Find where the given text appears and provide that cell's center as (X, Y) coordinate. 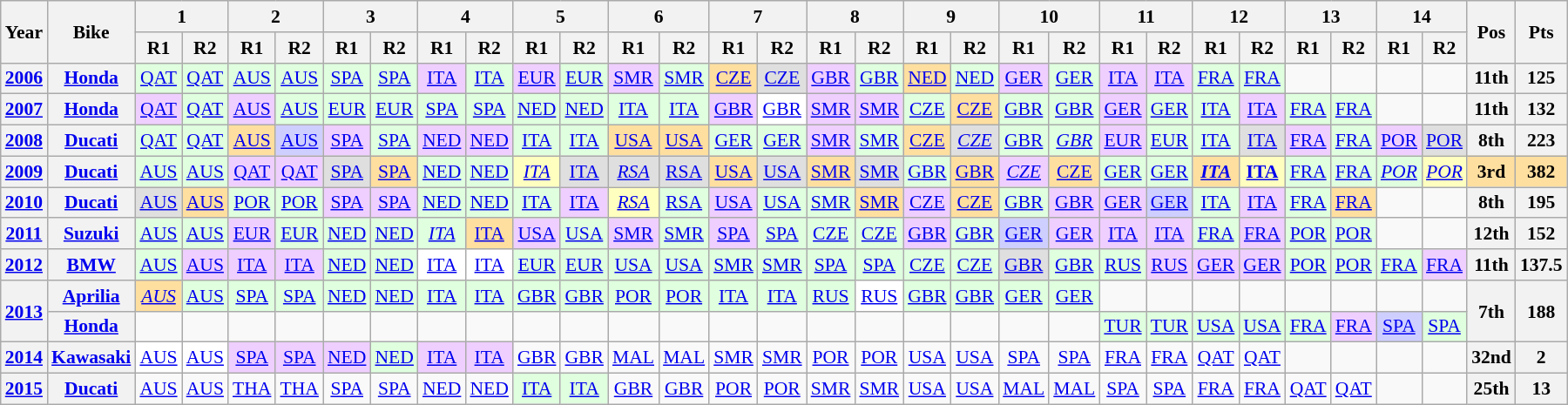
2009 (24, 172)
195 (1542, 203)
1 (181, 17)
137.5 (1542, 265)
Bike (91, 31)
Pos (1491, 31)
6 (659, 17)
10 (1049, 17)
4 (465, 17)
2014 (24, 358)
382 (1542, 172)
2012 (24, 265)
2015 (24, 389)
7th (1491, 312)
2010 (24, 203)
25th (1491, 389)
32nd (1491, 358)
188 (1542, 312)
2007 (24, 110)
2013 (24, 312)
223 (1542, 141)
3 (371, 17)
Year (24, 31)
12 (1239, 17)
5 (561, 17)
125 (1542, 78)
11 (1146, 17)
2008 (24, 141)
2006 (24, 78)
3rd (1491, 172)
BMW (91, 265)
14 (1422, 17)
152 (1542, 234)
2011 (24, 234)
Suzuki (91, 234)
9 (951, 17)
Kawasaki (91, 358)
7 (758, 17)
12th (1491, 234)
132 (1542, 110)
8 (855, 17)
Aprilia (91, 296)
Pts (1542, 31)
